Capture the cell that displays the provided text and extract its [X, Y] central coordinate. 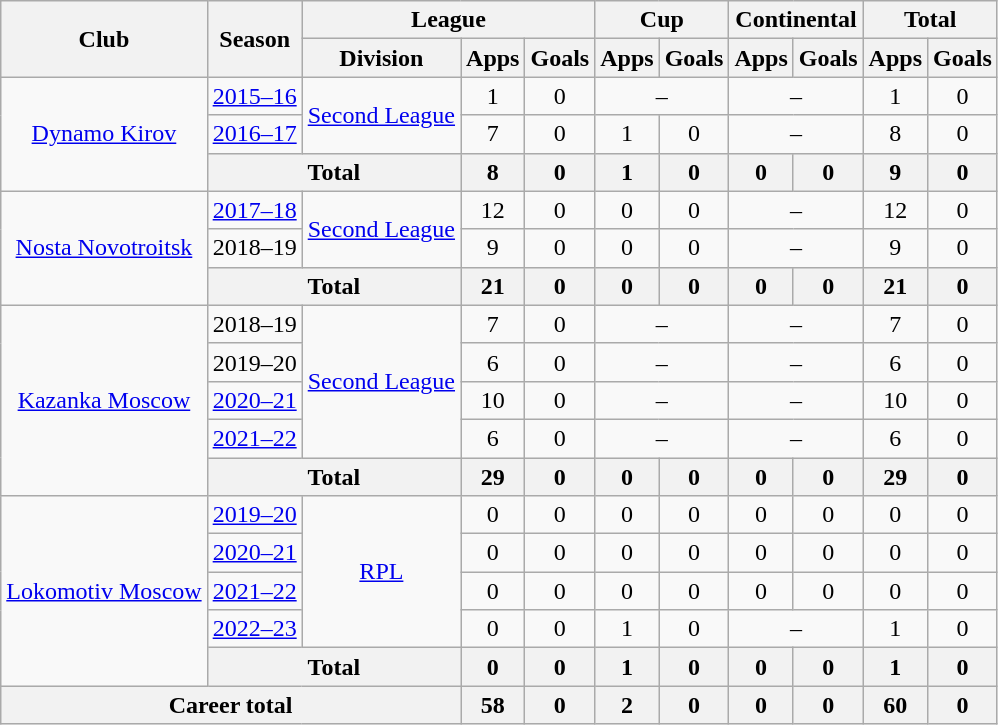
58 [493, 705]
RPL [381, 572]
Kazanka Moscow [104, 400]
Season [254, 39]
Nosta Novotroitsk [104, 248]
2022–23 [254, 629]
Division [381, 58]
Continental [796, 20]
2016–17 [254, 134]
2 [627, 705]
2017–18 [254, 210]
League [448, 20]
Lokomotiv Moscow [104, 591]
2015–16 [254, 96]
Cup [662, 20]
Club [104, 39]
60 [895, 705]
Career total [231, 705]
Dynamo Kirov [104, 134]
